Find where the given text appears and provide that cell's center as [X, Y] coordinate. 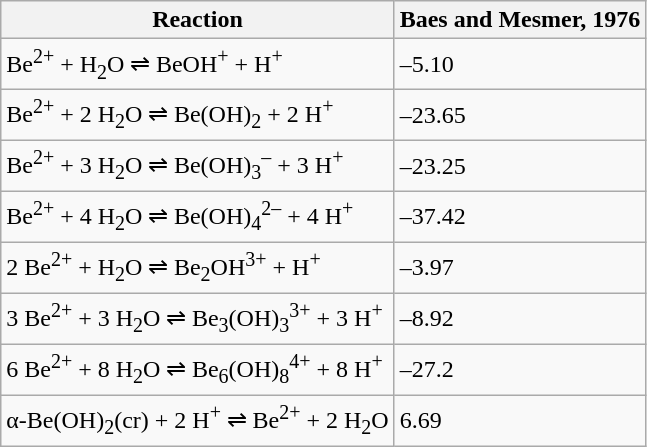
–23.65 [520, 116]
Baes and Mesmer, 1976 [520, 20]
3 Be2+ + 3 H2O ⇌ Be3(OH)33+ + 3 H+ [198, 318]
Be2+ + H2O ⇌ BeOH+ + H+ [198, 64]
α-Be(OH)2(cr) + 2 H+ ⇌ Be2+ + 2 H2O [198, 420]
–27.2 [520, 370]
Be2+ + 4 H2O ⇌ Be(OH)42– + 4 H+ [198, 216]
–37.42 [520, 216]
Be2+ + 2 H2O ⇌ Be(OH)2 + 2 H+ [198, 116]
–5.10 [520, 64]
2 Be2+ + H2O ⇌ Be2OH3+ + H+ [198, 268]
–3.97 [520, 268]
6 Be2+ + 8 H2O ⇌ Be6(OH)84+ + 8 H+ [198, 370]
–8.92 [520, 318]
–23.25 [520, 166]
Be2+ + 3 H2O ⇌ Be(OH)3– + 3 H+ [198, 166]
Reaction [198, 20]
6.69 [520, 420]
